Scan for the cell matching the given text and deliver its [X, Y] coordinate at center. 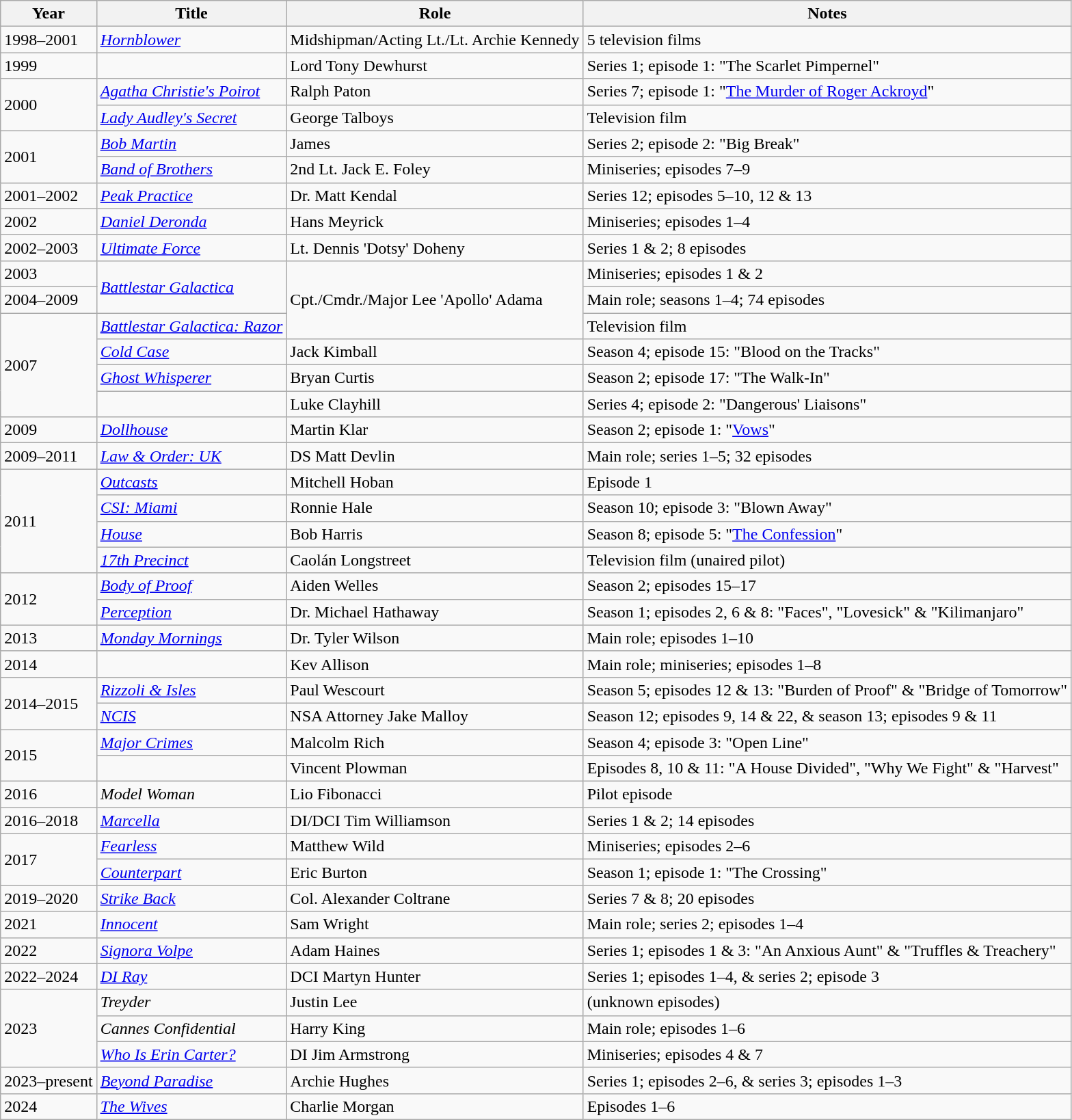
Series 1; episode 1: "The Scarlet Pimpernel" [827, 66]
Daniel Deronda [191, 222]
Who Is Erin Carter? [191, 1054]
Lio Fibonacci [435, 795]
2003 [49, 274]
Body of Proof [191, 586]
2nd Lt. Jack E. Foley [435, 170]
Kev Allison [435, 664]
Season 10; episode 3: "Blown Away" [827, 508]
Season 12; episodes 9, 14 & 22, & season 13; episodes 9 & 11 [827, 716]
2022–2024 [49, 976]
Paul Wescourt [435, 690]
DI/DCI Tim Williamson [435, 821]
Monday Mornings [191, 638]
Ronnie Hale [435, 508]
Hans Meyrick [435, 222]
NSA Attorney Jake Malloy [435, 716]
2002–2003 [49, 248]
Outcasts [191, 482]
Charlie Morgan [435, 1106]
Miniseries; episodes 4 & 7 [827, 1054]
Season 5; episodes 12 & 13: "Burden of Proof" & "Bridge of Tomorrow" [827, 690]
House [191, 534]
The Wives [191, 1106]
1999 [49, 66]
Mitchell Hoban [435, 482]
Martin Klar [435, 430]
2009 [49, 430]
Matthew Wild [435, 846]
Counterpart [191, 872]
Season 2; episode 17: "The Walk-In" [827, 378]
Col. Alexander Coltrane [435, 898]
(unknown episodes) [827, 1002]
Jack Kimball [435, 352]
Pilot episode [827, 795]
2001 [49, 157]
Main role; episodes 1–10 [827, 638]
Peak Practice [191, 196]
Episodes 1–6 [827, 1106]
Ralph Paton [435, 92]
Season 8; episode 5: "The Confession" [827, 534]
Midshipman/Acting Lt./Lt. Archie Kennedy [435, 40]
2016 [49, 795]
Vincent Plowman [435, 769]
Lt. Dennis 'Dotsy' Doheny [435, 248]
Strike Back [191, 898]
Bob Martin [191, 144]
DI Jim Armstrong [435, 1054]
Aiden Welles [435, 586]
Series 1; episodes 1–4, & series 2; episode 3 [827, 976]
Series 1 & 2; 14 episodes [827, 821]
Series 12; episodes 5–10, 12 & 13 [827, 196]
Major Crimes [191, 742]
Series 7; episode 1: "The Murder of Roger Ackroyd" [827, 92]
Treyder [191, 1002]
Main role; miniseries; episodes 1–8 [827, 664]
Notes [827, 14]
Band of Brothers [191, 170]
DCI Martyn Hunter [435, 976]
Agatha Christie's Poirot [191, 92]
Miniseries; episodes 1–4 [827, 222]
Season 2; episodes 15–17 [827, 586]
2011 [49, 521]
2015 [49, 755]
Season 1; episode 1: "The Crossing" [827, 872]
2014 [49, 664]
Miniseries; episodes 7–9 [827, 170]
NCIS [191, 716]
2021 [49, 924]
1998–2001 [49, 40]
DI Ray [191, 976]
Luke Clayhill [435, 404]
2017 [49, 859]
2001–2002 [49, 196]
Lord Tony Dewhurst [435, 66]
Ultimate Force [191, 248]
2012 [49, 599]
Television film (unaired pilot) [827, 560]
Main role; episodes 1–6 [827, 1028]
Miniseries; episodes 2–6 [827, 846]
Year [49, 14]
2013 [49, 638]
DS Matt Devlin [435, 456]
Main role; series 1–5; 32 episodes [827, 456]
Main role; series 2; episodes 1–4 [827, 924]
Dr. Michael Hathaway [435, 612]
Perception [191, 612]
Season 1; episodes 2, 6 & 8: "Faces", "Lovesick" & "Kilimanjaro" [827, 612]
Malcolm Rich [435, 742]
Series 2; episode 2: "Big Break" [827, 144]
Series 4; episode 2: "Dangerous' Liaisons" [827, 404]
2023–present [49, 1080]
Role [435, 14]
2014–2015 [49, 703]
Battlestar Galactica: Razor [191, 326]
Marcella [191, 821]
Ghost Whisperer [191, 378]
Beyond Paradise [191, 1080]
Rizzoli & Isles [191, 690]
Dr. Tyler Wilson [435, 638]
Season 4; episode 3: "Open Line" [827, 742]
2016–2018 [49, 821]
Series 1; episodes 2–6, & series 3; episodes 1–3 [827, 1080]
Title [191, 14]
Law & Order: UK [191, 456]
CSI: Miami [191, 508]
Adam Haines [435, 950]
Battlestar Galactica [191, 286]
2004–2009 [49, 299]
Model Woman [191, 795]
Cannes Confidential [191, 1028]
Bryan Curtis [435, 378]
Signora Volpe [191, 950]
Bob Harris [435, 534]
2009–2011 [49, 456]
Archie Hughes [435, 1080]
Hornblower [191, 40]
James [435, 144]
Series 1 & 2; 8 episodes [827, 248]
Series 1; episodes 1 & 3: "An Anxious Aunt" & "Truffles & Treachery" [827, 950]
Dr. Matt Kendal [435, 196]
Season 2; episode 1: "Vows" [827, 430]
Eric Burton [435, 872]
2007 [49, 365]
2023 [49, 1028]
Fearless [191, 846]
2019–2020 [49, 898]
Main role; seasons 1–4; 74 episodes [827, 299]
Season 4; episode 15: "Blood on the Tracks" [827, 352]
Harry King [435, 1028]
2000 [49, 105]
Cold Case [191, 352]
5 television films [827, 40]
Justin Lee [435, 1002]
George Talboys [435, 118]
Caolán Longstreet [435, 560]
2002 [49, 222]
Episode 1 [827, 482]
Miniseries; episodes 1 & 2 [827, 274]
2022 [49, 950]
Innocent [191, 924]
Dollhouse [191, 430]
2024 [49, 1106]
Cpt./Cmdr./Major Lee 'Apollo' Adama [435, 299]
17th Precinct [191, 560]
Lady Audley's Secret [191, 118]
Episodes 8, 10 & 11: "A House Divided", "Why We Fight" & "Harvest" [827, 769]
Sam Wright [435, 924]
Series 7 & 8; 20 episodes [827, 898]
